Scan for the cell matching the given text and deliver its (x, y) coordinate at center. 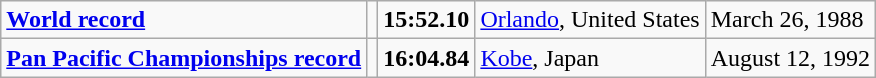
Kobe, Japan (590, 58)
August 12, 1992 (790, 58)
15:52.10 (426, 20)
Orlando, United States (590, 20)
Pan Pacific Championships record (184, 58)
March 26, 1988 (790, 20)
16:04.84 (426, 58)
World record (184, 20)
